Detect which cell encompasses the target text, then output its [x, y] center coordinate. 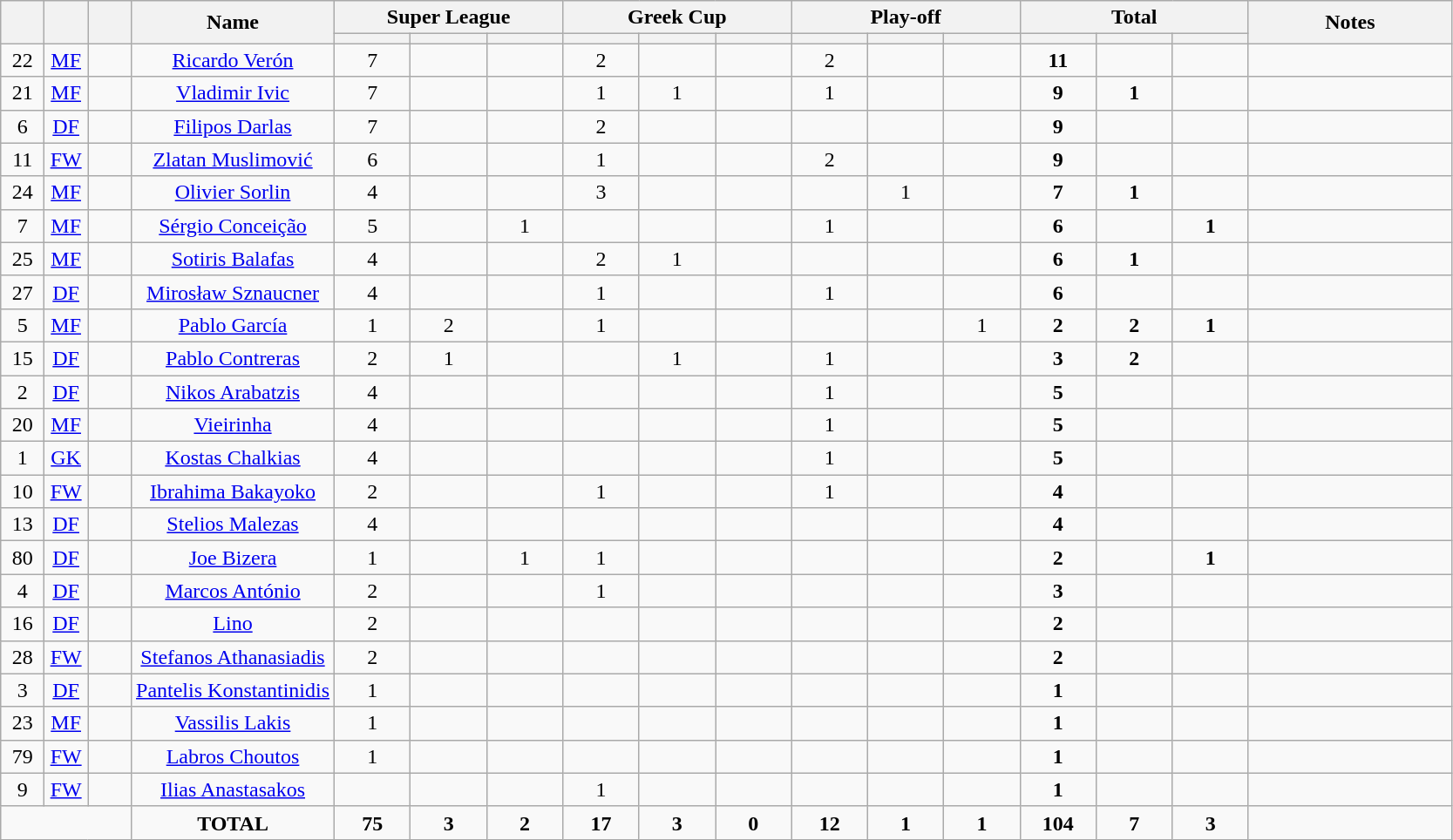
Pablo Contreras [234, 358]
Olivier Sorlin [234, 193]
25 [23, 259]
Nikos Arabatzis [234, 391]
Ilias Anastasakos [234, 789]
TOTAL [234, 823]
Mirosław Sznaucner [234, 292]
Labros Choutos [234, 756]
79 [23, 756]
Vieirinha [234, 425]
Pablo García [234, 325]
Lino [234, 624]
Notes [1349, 23]
Play-off [906, 17]
Sérgio Conceição [234, 226]
Filipos Darlas [234, 126]
15 [23, 358]
0 [753, 823]
Pantelis Konstantinidis [234, 690]
Super League [449, 17]
10 [23, 491]
Vladimir Ivic [234, 93]
GK [66, 458]
104 [1058, 823]
27 [23, 292]
17 [601, 823]
Stefanos Athanasiadis [234, 657]
23 [23, 723]
Name [234, 23]
Joe Bizera [234, 558]
80 [23, 558]
Stelios Malezas [234, 525]
12 [830, 823]
Ricardo Verón [234, 60]
Marcos António [234, 591]
13 [23, 525]
Sotiris Balafas [234, 259]
Zlatan Muslimović [234, 159]
Ibrahima Bakayoko [234, 491]
75 [373, 823]
20 [23, 425]
16 [23, 624]
24 [23, 193]
Greek Cup [677, 17]
Total [1134, 17]
21 [23, 93]
Kostas Chalkias [234, 458]
28 [23, 657]
22 [23, 60]
Vassilis Lakis [234, 723]
